Search for the cell housing the specified text and yield its (X, Y) center coordinate. 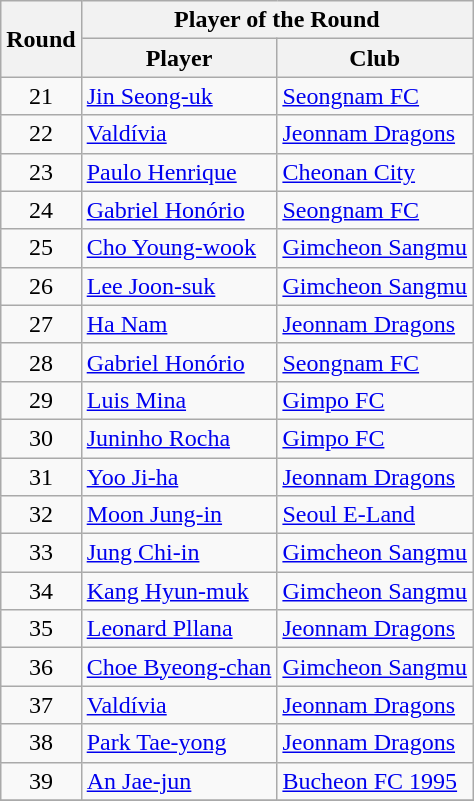
38 (41, 743)
Player (179, 58)
Player of the Round (276, 20)
25 (41, 248)
Cho Young-wook (179, 248)
Yoo Ji-ha (179, 477)
Bucheon FC 1995 (375, 781)
An Jae-jun (179, 781)
Choe Byeong-chan (179, 667)
Luis Mina (179, 400)
39 (41, 781)
Seoul E-Land (375, 515)
Jin Seong-uk (179, 96)
33 (41, 553)
Lee Joon-suk (179, 286)
28 (41, 362)
31 (41, 477)
Ha Nam (179, 324)
Juninho Rocha (179, 438)
Paulo Henrique (179, 172)
Kang Hyun-muk (179, 591)
30 (41, 438)
26 (41, 286)
Cheonan City (375, 172)
34 (41, 591)
Moon Jung-in (179, 515)
Club (375, 58)
23 (41, 172)
Leonard Pllana (179, 629)
24 (41, 210)
Round (41, 39)
21 (41, 96)
27 (41, 324)
Park Tae-yong (179, 743)
35 (41, 629)
36 (41, 667)
22 (41, 134)
37 (41, 705)
Jung Chi-in (179, 553)
29 (41, 400)
32 (41, 515)
